Return [x, y] of the center of cell containing provided text 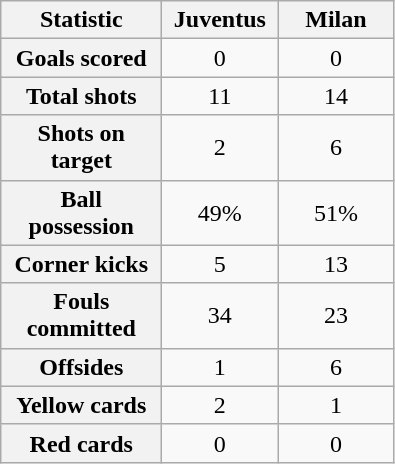
Red cards [82, 443]
Offsides [82, 367]
5 [220, 264]
Juventus [220, 20]
Shots on target [82, 148]
23 [336, 316]
51% [336, 212]
Milan [336, 20]
Fouls committed [82, 316]
34 [220, 316]
Corner kicks [82, 264]
49% [220, 212]
11 [220, 96]
Statistic [82, 20]
14 [336, 96]
Yellow cards [82, 405]
Goals scored [82, 58]
13 [336, 264]
Ball possession [82, 212]
Total shots [82, 96]
